Identify which cell holds the provided text, then report its (x, y) central coordinate. 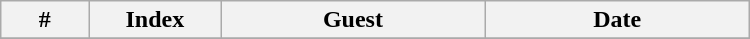
Index (155, 20)
Guest (353, 20)
Date (617, 20)
# (45, 20)
